Return [x, y] of the center of cell containing provided text 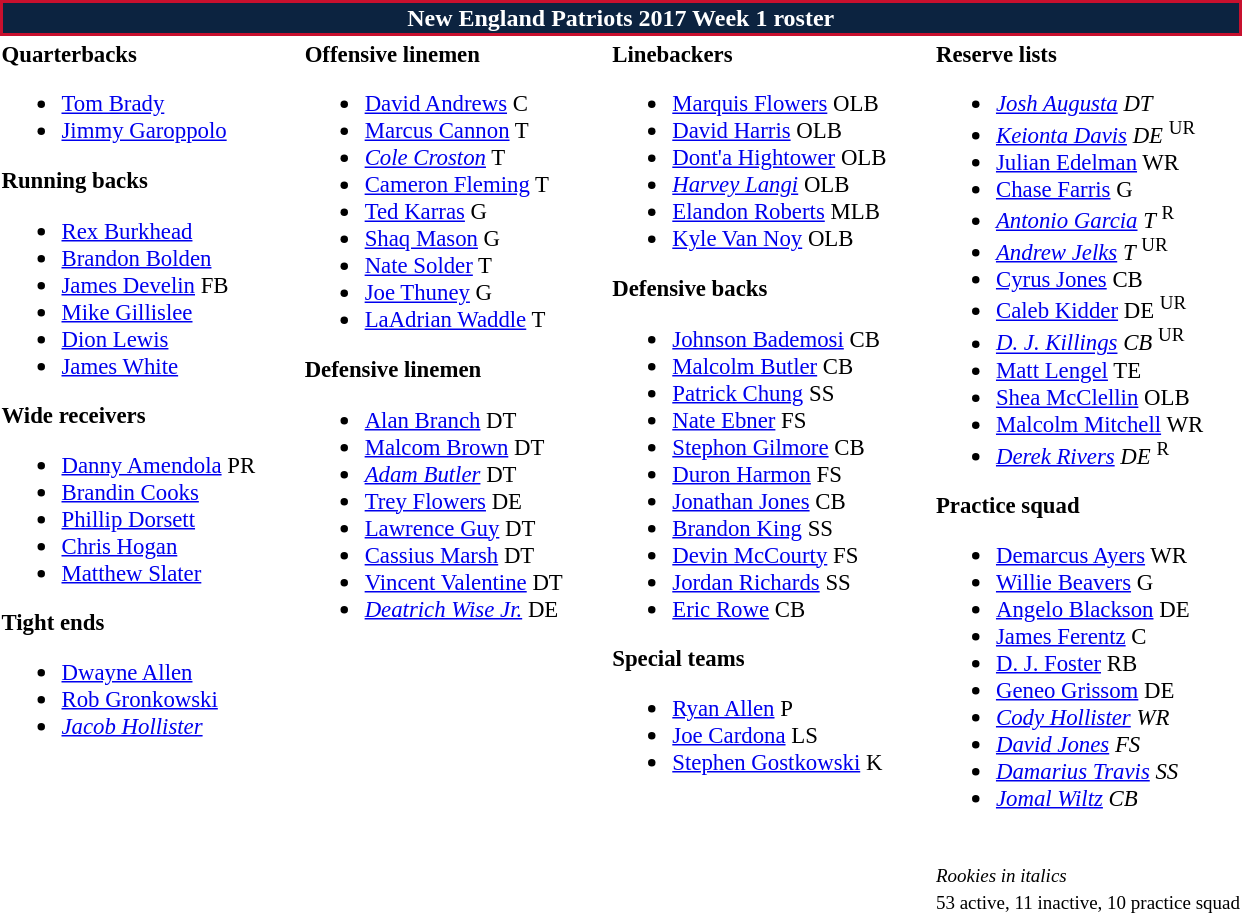
New England Patriots 2017 Week 1 roster [620, 18]
